Detect which cell encompasses the target text, then output its (X, Y) center coordinate. 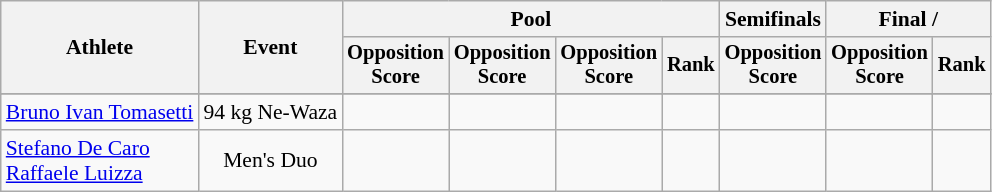
Men's Duo (270, 160)
Pool (530, 19)
Bruno Ivan Tomasetti (100, 112)
Stefano De CaroRaffaele Luizza (100, 160)
Athlete (100, 48)
Semifinals (774, 19)
Final / (908, 19)
Event (270, 48)
94 kg Ne-Waza (270, 112)
